Identify which cell holds the provided text, then report its [X, Y] central coordinate. 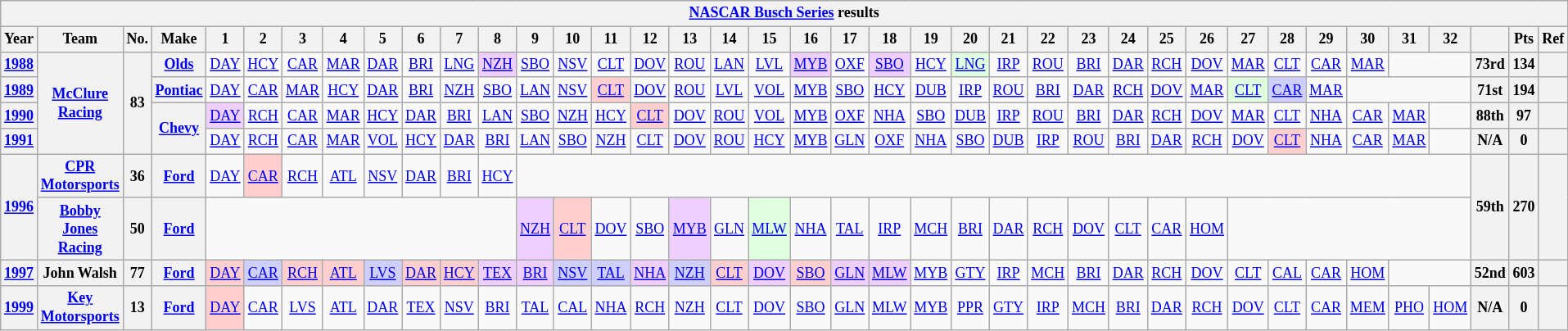
NASCAR Busch Series results [784, 13]
19 [931, 39]
1988 [20, 64]
20 [971, 39]
27 [1248, 39]
3 [303, 39]
88th [1490, 115]
97 [1524, 115]
11 [611, 39]
1991 [20, 141]
CPR Motorsports [80, 176]
32 [1451, 39]
PHO [1409, 308]
Bobby Jones Racing [80, 229]
14 [729, 39]
50 [138, 229]
9 [535, 39]
6 [421, 39]
17 [850, 39]
25 [1167, 39]
4 [343, 39]
31 [1409, 39]
McClure Racing [80, 103]
1 [225, 39]
Key Motorsports [80, 308]
194 [1524, 90]
26 [1207, 39]
18 [889, 39]
1989 [20, 90]
36 [138, 176]
603 [1524, 274]
12 [650, 39]
23 [1089, 39]
22 [1048, 39]
Ref [1553, 39]
MEM [1367, 308]
7 [459, 39]
Pts [1524, 39]
21 [1009, 39]
83 [138, 103]
1996 [20, 207]
134 [1524, 64]
Chevy [178, 128]
Team [80, 39]
15 [770, 39]
Make [178, 39]
1990 [20, 115]
24 [1128, 39]
5 [383, 39]
30 [1367, 39]
Pontiac [178, 90]
52nd [1490, 274]
1999 [20, 308]
29 [1326, 39]
John Walsh [80, 274]
16 [811, 39]
8 [498, 39]
270 [1524, 207]
28 [1287, 39]
Year [20, 39]
71st [1490, 90]
1997 [20, 274]
No. [138, 39]
59th [1490, 207]
2 [264, 39]
PPR [971, 308]
10 [572, 39]
73rd [1490, 64]
77 [138, 274]
Olds [178, 64]
